Provide the (X, Y) coordinate of the cell's center where the given text is located.  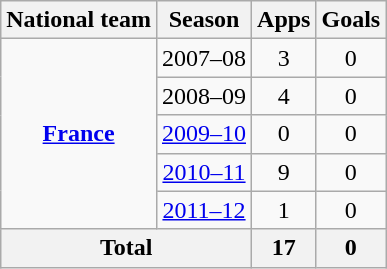
Goals (351, 20)
2010–11 (204, 172)
Season (204, 20)
National team (79, 20)
3 (284, 58)
Apps (284, 20)
17 (284, 248)
4 (284, 96)
2008–09 (204, 96)
1 (284, 210)
2007–08 (204, 58)
9 (284, 172)
France (79, 134)
2011–12 (204, 210)
2009–10 (204, 134)
Total (126, 248)
